Find where the given text appears and provide that cell's center as [X, Y] coordinate. 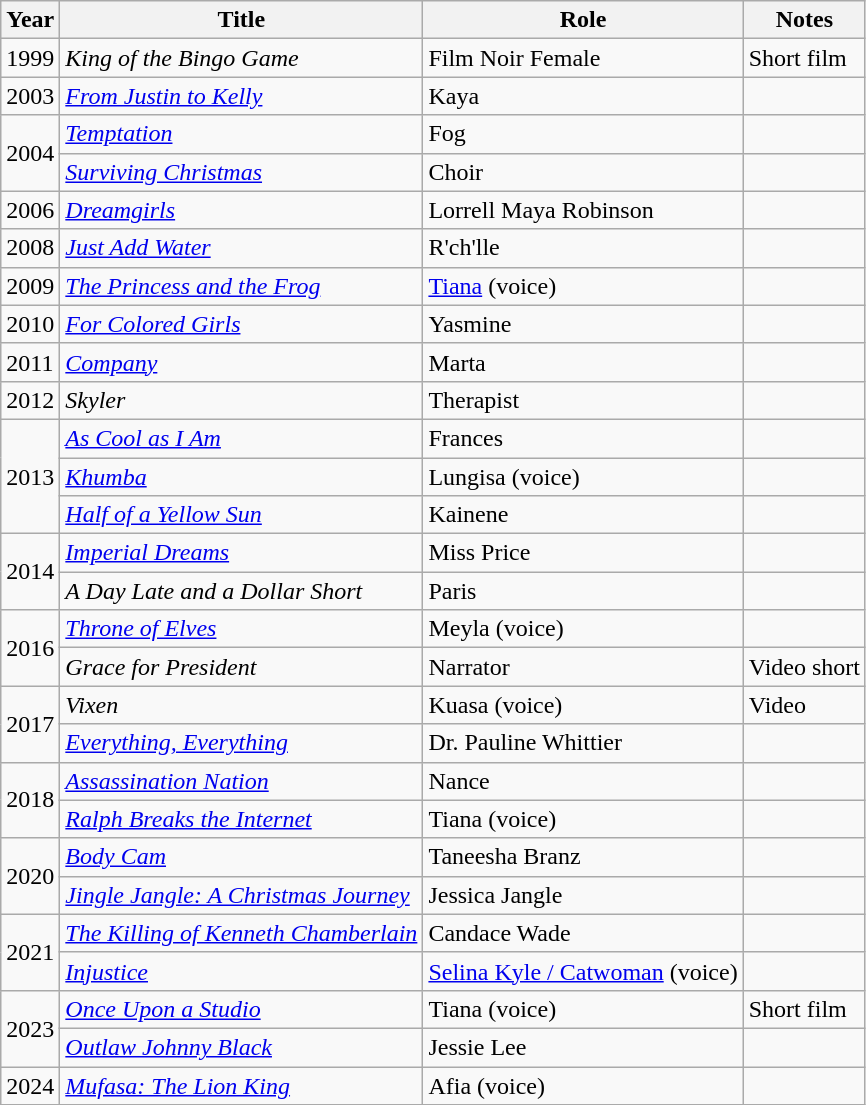
Choir [583, 172]
Nance [583, 781]
Therapist [583, 400]
Paris [583, 591]
2003 [30, 96]
Marta [583, 362]
Injustice [242, 971]
Grace for President [242, 667]
2009 [30, 286]
Jingle Jangle: A Christmas Journey [242, 895]
Narrator [583, 667]
2016 [30, 648]
2010 [30, 324]
From Justin to Kelly [242, 96]
Video short [804, 667]
Title [242, 20]
Company [242, 362]
2017 [30, 724]
Vixen [242, 705]
2013 [30, 476]
Fog [583, 134]
2014 [30, 572]
Miss Price [583, 553]
Assassination Nation [242, 781]
Notes [804, 20]
Jessica Jangle [583, 895]
Meyla (voice) [583, 629]
Candace Wade [583, 933]
Kaya [583, 96]
2018 [30, 800]
For Colored Girls [242, 324]
Temptation [242, 134]
Kuasa (voice) [583, 705]
Outlaw Johnny Black [242, 1047]
1999 [30, 58]
2011 [30, 362]
Khumba [242, 477]
Selina Kyle / Catwoman (voice) [583, 971]
2004 [30, 153]
2006 [30, 210]
Everything, Everything [242, 743]
Once Upon a Studio [242, 1009]
Mufasa: The Lion King [242, 1085]
Role [583, 20]
R'ch'lle [583, 248]
Kainene [583, 515]
King of the Bingo Game [242, 58]
Skyler [242, 400]
2012 [30, 400]
Afia (voice) [583, 1085]
Taneesha Branz [583, 857]
Jessie Lee [583, 1047]
2021 [30, 952]
Body Cam [242, 857]
Film Noir Female [583, 58]
Imperial Dreams [242, 553]
Dr. Pauline Whittier [583, 743]
Surviving Christmas [242, 172]
2008 [30, 248]
Dreamgirls [242, 210]
Yasmine [583, 324]
2023 [30, 1028]
2020 [30, 876]
Half of a Yellow Sun [242, 515]
Year [30, 20]
Throne of Elves [242, 629]
As Cool as I Am [242, 438]
Ralph Breaks the Internet [242, 819]
A Day Late and a Dollar Short [242, 591]
Lungisa (voice) [583, 477]
Video [804, 705]
The Princess and the Frog [242, 286]
Lorrell Maya Robinson [583, 210]
Frances [583, 438]
The Killing of Kenneth Chamberlain [242, 933]
Just Add Water [242, 248]
2024 [30, 1085]
